Identify which cell holds the provided text, then report its (x, y) central coordinate. 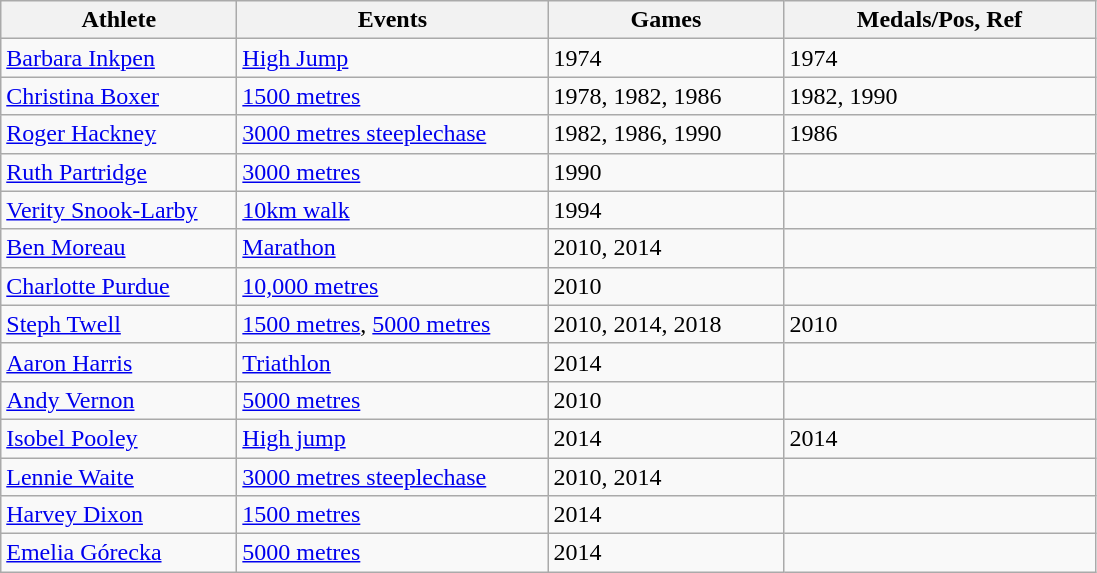
Barbara Inkpen (119, 58)
Medals/Pos, Ref (940, 20)
1986 (940, 134)
Marathon (392, 248)
Isobel Pooley (119, 438)
1982, 1990 (940, 96)
Roger Hackney (119, 134)
Ruth Partridge (119, 172)
2010, 2014, 2018 (666, 324)
Events (392, 20)
Charlotte Purdue (119, 286)
Harvey Dixon (119, 515)
Triathlon (392, 362)
Lennie Waite (119, 477)
10km walk (392, 210)
1978, 1982, 1986 (666, 96)
High jump (392, 438)
Christina Boxer (119, 96)
Aaron Harris (119, 362)
1990 (666, 172)
1994 (666, 210)
3000 metres (392, 172)
Emelia Górecka (119, 553)
Andy Vernon (119, 400)
Verity Snook-Larby (119, 210)
Games (666, 20)
High Jump (392, 58)
Ben Moreau (119, 248)
Steph Twell (119, 324)
Athlete (119, 20)
1500 metres, 5000 metres (392, 324)
1982, 1986, 1990 (666, 134)
10,000 metres (392, 286)
